Pinpoint the cell where the given text exists, returning its [X, Y] midpoint coordinate. 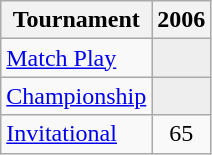
65 [182, 134]
Championship [76, 96]
Tournament [76, 20]
Invitational [76, 134]
2006 [182, 20]
Match Play [76, 58]
